Find where the given text appears and provide that cell's center as [x, y] coordinate. 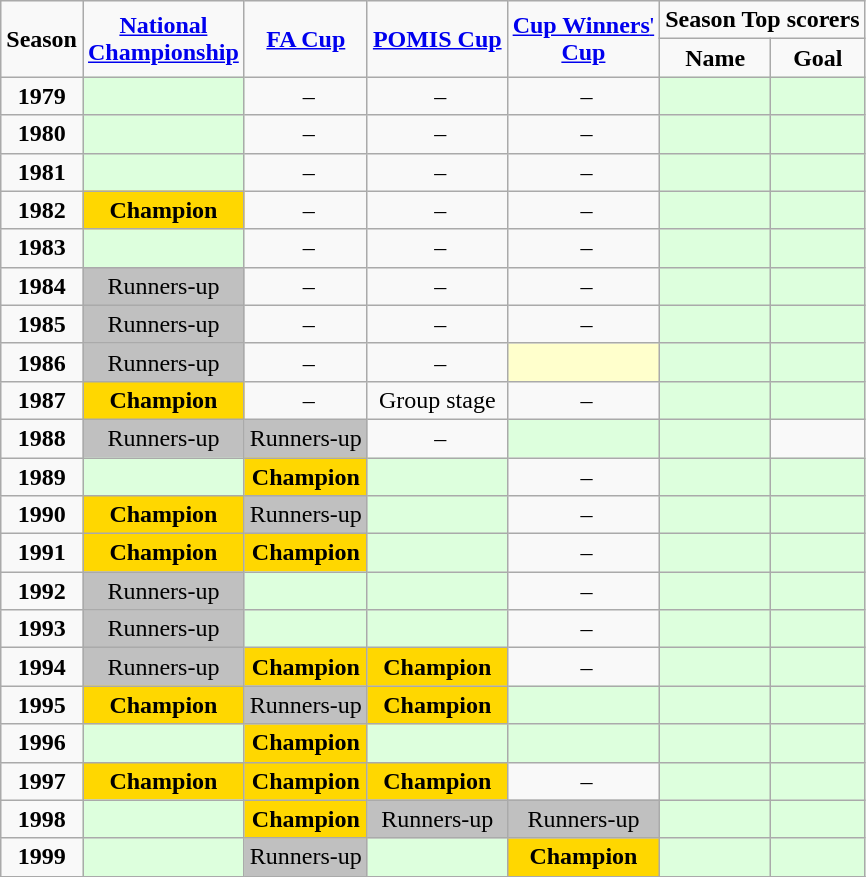
1979 [42, 96]
1986 [42, 362]
Cup Winners' Cup [584, 39]
National Championship [163, 39]
Group stage [437, 400]
1999 [42, 857]
1998 [42, 819]
POMIS Cup [437, 39]
1994 [42, 667]
Goal [818, 58]
1984 [42, 286]
1993 [42, 629]
1988 [42, 438]
1989 [42, 477]
1996 [42, 743]
1980 [42, 134]
1995 [42, 705]
Season Top scorers [762, 20]
1997 [42, 781]
1990 [42, 515]
1991 [42, 553]
FA Cup [306, 39]
1983 [42, 248]
Season [42, 39]
1981 [42, 172]
1992 [42, 591]
1982 [42, 210]
Name [716, 58]
1987 [42, 400]
1985 [42, 324]
